From the cell containing the given text, extract its center point as [X, Y] coordinate. 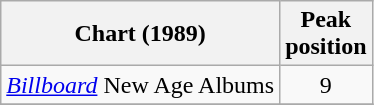
9 [326, 85]
Chart (1989) [140, 34]
Billboard New Age Albums [140, 85]
Peakposition [326, 34]
